Find where the given text appears and provide that cell's center as [x, y] coordinate. 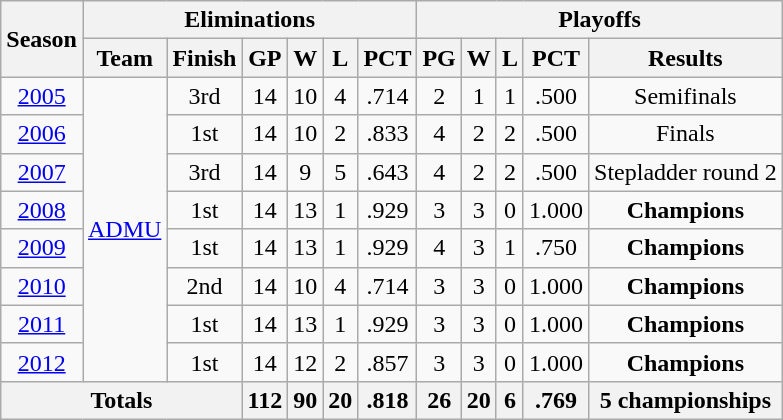
9 [306, 172]
Semifinals [686, 96]
2006 [42, 134]
Results [686, 58]
Totals [122, 400]
.769 [556, 400]
PG [439, 58]
2010 [42, 286]
5 championships [686, 400]
.643 [388, 172]
2nd [204, 286]
2005 [42, 96]
.833 [388, 134]
Finals [686, 134]
GP [265, 58]
2008 [42, 210]
2007 [42, 172]
26 [439, 400]
Team [124, 58]
5 [340, 172]
Playoffs [600, 20]
2009 [42, 248]
2011 [42, 324]
.857 [388, 362]
.818 [388, 400]
Stepladder round 2 [686, 172]
90 [306, 400]
Eliminations [249, 20]
Season [42, 39]
12 [306, 362]
Finish [204, 58]
112 [265, 400]
6 [510, 400]
2012 [42, 362]
ADMU [124, 229]
.750 [556, 248]
